From the cell containing the given text, extract its center point as [X, Y] coordinate. 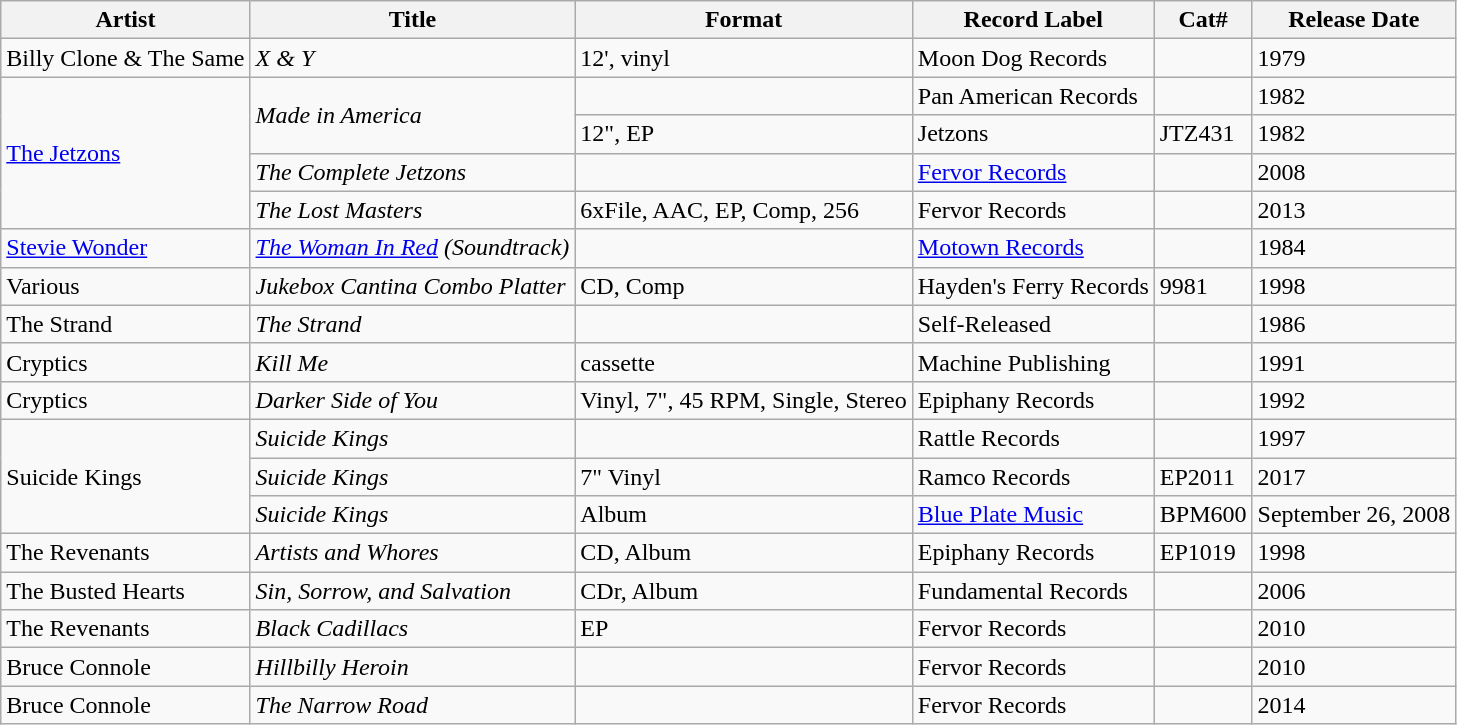
The Busted Hearts [126, 591]
Pan American Records [1033, 96]
Release Date [1354, 20]
cassette [744, 362]
9981 [1203, 286]
2014 [1354, 705]
Record Label [1033, 20]
1984 [1354, 248]
The Lost Masters [412, 210]
Fundamental Records [1033, 591]
JTZ431 [1203, 134]
The Jetzons [126, 153]
CDr, Album [744, 591]
Title [412, 20]
2008 [1354, 172]
Machine Publishing [1033, 362]
1986 [1354, 324]
Sin, Sorrow, and Salvation [412, 591]
2006 [1354, 591]
1979 [1354, 58]
Ramco Records [1033, 477]
Kill Me [412, 362]
Hillbilly Heroin [412, 667]
September 26, 2008 [1354, 515]
1997 [1354, 438]
12', vinyl [744, 58]
CD, Album [744, 553]
Hayden's Ferry Records [1033, 286]
Vinyl, 7", 45 RPM, Single, Stereo [744, 400]
1991 [1354, 362]
EP [744, 629]
Self-Released [1033, 324]
Format [744, 20]
Black Cadillacs [412, 629]
EP1019 [1203, 553]
BPM600 [1203, 515]
EP2011 [1203, 477]
Billy Clone & The Same [126, 58]
Album [744, 515]
Various [126, 286]
CD, Comp [744, 286]
2017 [1354, 477]
6xFile, AAC, EP, Comp, 256 [744, 210]
Moon Dog Records [1033, 58]
12", EP [744, 134]
Motown Records [1033, 248]
Jetzons [1033, 134]
The Woman In Red (Soundtrack) [412, 248]
Artists and Whores [412, 553]
The Complete Jetzons [412, 172]
Rattle Records [1033, 438]
Darker Side of You [412, 400]
Stevie Wonder [126, 248]
2013 [1354, 210]
The Narrow Road [412, 705]
Made in America [412, 115]
X & Y [412, 58]
Cat# [1203, 20]
Artist [126, 20]
1992 [1354, 400]
Blue Plate Music [1033, 515]
7" Vinyl [744, 477]
Jukebox Cantina Combo Platter [412, 286]
